Locate the cell with the specified text and output its [X, Y] center coordinate. 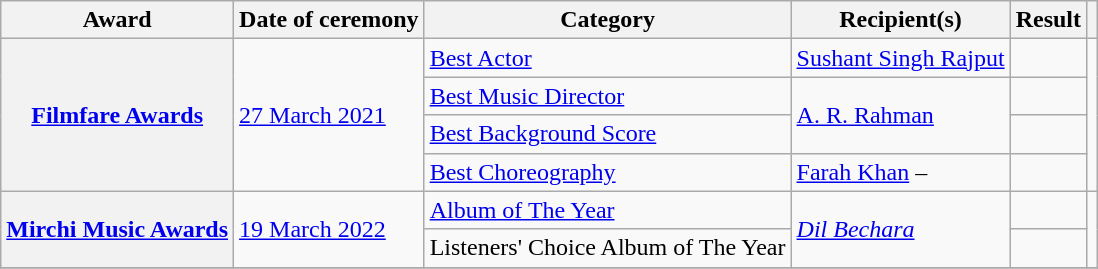
19 March 2022 [330, 229]
Album of The Year [608, 210]
Sushant Singh Rajput [900, 58]
Award [118, 20]
Date of ceremony [330, 20]
27 March 2021 [330, 115]
Best Background Score [608, 134]
Recipient(s) [900, 20]
Filmfare Awards [118, 115]
Listeners' Choice Album of The Year [608, 248]
Best Actor [608, 58]
Best Choreography [608, 172]
Result [1048, 20]
Mirchi Music Awards [118, 229]
Farah Khan – [900, 172]
Best Music Director [608, 96]
A. R. Rahman [900, 115]
Dil Bechara [900, 229]
Category [608, 20]
